Identify which cell holds the provided text, then report its [x, y] central coordinate. 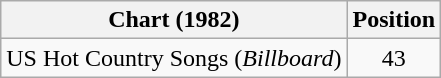
Position [394, 20]
Chart (1982) [174, 20]
43 [394, 58]
US Hot Country Songs (Billboard) [174, 58]
